Locate the cell with the specified text and output its [x, y] center coordinate. 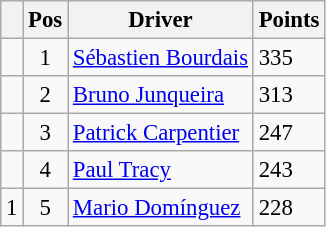
Pos [46, 20]
Points [288, 20]
Patrick Carpentier [161, 133]
3 [46, 133]
Mario Domínguez [161, 208]
Paul Tracy [161, 170]
Driver [161, 20]
Bruno Junqueira [161, 95]
247 [288, 133]
2 [46, 95]
Sébastien Bourdais [161, 58]
4 [46, 170]
313 [288, 95]
335 [288, 58]
228 [288, 208]
243 [288, 170]
5 [46, 208]
